Return (X, Y) of the center of cell containing provided text 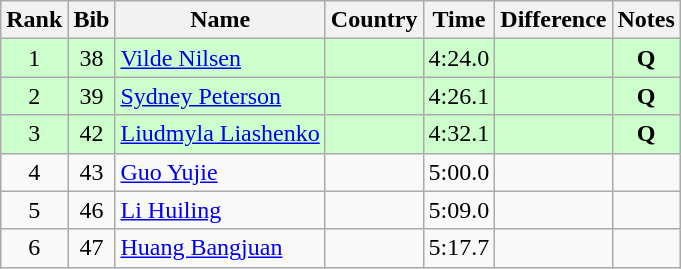
46 (92, 210)
Notes (646, 20)
Bib (92, 20)
Li Huiling (220, 210)
Guo Yujie (220, 172)
Time (459, 20)
3 (34, 134)
4:24.0 (459, 58)
Vilde Nilsen (220, 58)
39 (92, 96)
5 (34, 210)
1 (34, 58)
38 (92, 58)
Huang Bangjuan (220, 248)
2 (34, 96)
43 (92, 172)
4:32.1 (459, 134)
Difference (554, 20)
4 (34, 172)
47 (92, 248)
4:26.1 (459, 96)
42 (92, 134)
Name (220, 20)
6 (34, 248)
Liudmyla Liashenko (220, 134)
5:09.0 (459, 210)
Country (374, 20)
5:00.0 (459, 172)
5:17.7 (459, 248)
Rank (34, 20)
Sydney Peterson (220, 96)
